From the cell containing the given text, extract its center point as [X, Y] coordinate. 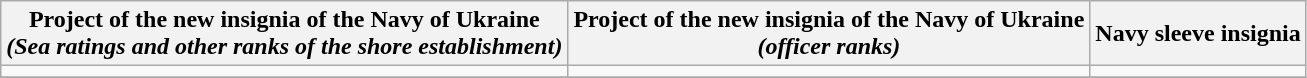
Navy sleeve insignia [1198, 34]
Project of the new insignia of the Navy of Ukraine(Sea ratings and other ranks of the shore establishment) [284, 34]
Project of the new insignia of the Navy of Ukraine(officer ranks) [829, 34]
